Locate the cell with the specified text and output its [X, Y] center coordinate. 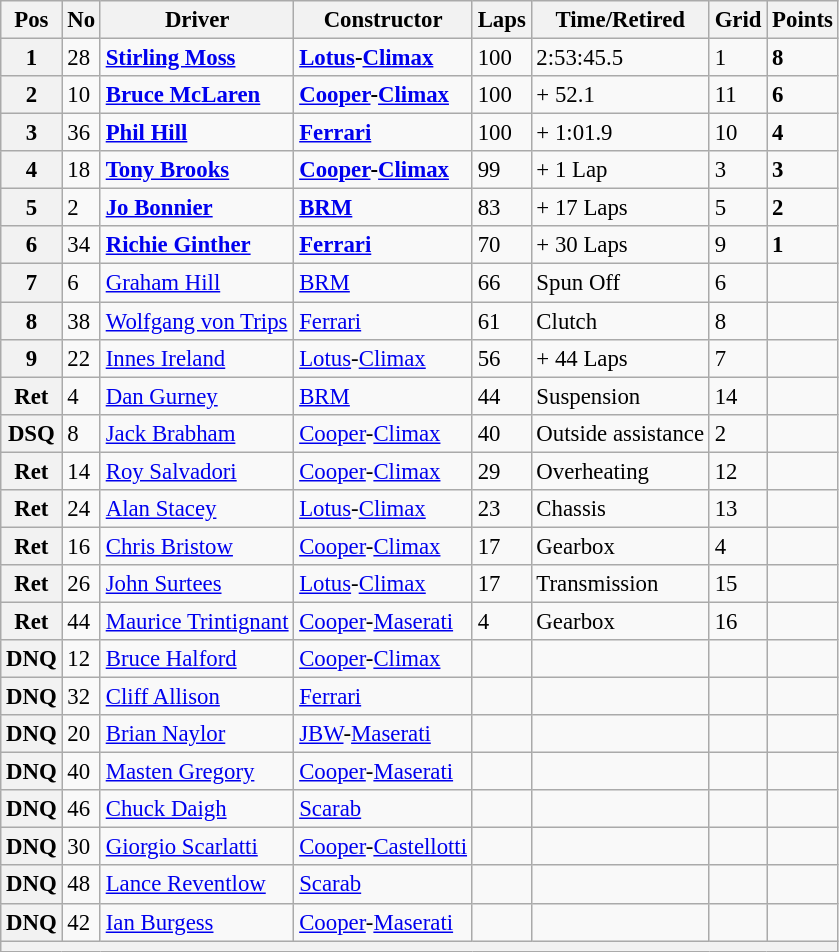
Grid [738, 20]
36 [81, 133]
56 [502, 358]
2:53:45.5 [620, 58]
29 [502, 471]
Roy Salvadori [196, 471]
34 [81, 245]
15 [738, 584]
28 [81, 58]
Points [802, 20]
22 [81, 358]
Wolfgang von Trips [196, 321]
Pos [32, 20]
46 [81, 809]
+ 52.1 [620, 95]
Stirling Moss [196, 58]
26 [81, 584]
83 [502, 208]
13 [738, 509]
Time/Retired [620, 20]
Innes Ireland [196, 358]
Giorgio Scarlatti [196, 847]
Bruce McLaren [196, 95]
Laps [502, 20]
Tony Brooks [196, 170]
+ 1 Lap [620, 170]
Cooper-Castellotti [383, 847]
Clutch [620, 321]
Transmission [620, 584]
+ 30 Laps [620, 245]
Driver [196, 20]
Alan Stacey [196, 509]
+ 44 Laps [620, 358]
23 [502, 509]
20 [81, 734]
Phil Hill [196, 133]
Ian Burgess [196, 922]
No [81, 20]
JBW-Maserati [383, 734]
Lance Reventlow [196, 885]
38 [81, 321]
Dan Gurney [196, 396]
Richie Ginther [196, 245]
John Surtees [196, 584]
Graham Hill [196, 283]
Chassis [620, 509]
Overheating [620, 471]
Constructor [383, 20]
Cliff Allison [196, 697]
66 [502, 283]
11 [738, 95]
Brian Naylor [196, 734]
70 [502, 245]
Suspension [620, 396]
Maurice Trintignant [196, 621]
61 [502, 321]
DSQ [32, 433]
42 [81, 922]
32 [81, 697]
Spun Off [620, 283]
Chris Bristow [196, 546]
18 [81, 170]
Masten Gregory [196, 772]
Bruce Halford [196, 659]
Outside assistance [620, 433]
+ 1:01.9 [620, 133]
48 [81, 885]
Jo Bonnier [196, 208]
+ 17 Laps [620, 208]
Chuck Daigh [196, 809]
24 [81, 509]
30 [81, 847]
Jack Brabham [196, 433]
99 [502, 170]
